Determine the (X, Y) coordinate at the center of the cell enclosing the given text.  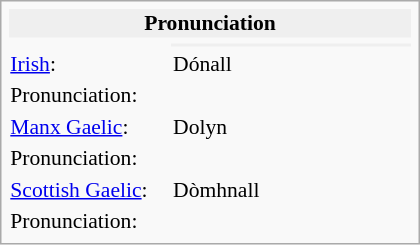
Manx Gaelic: (89, 126)
Pronunciation (210, 23)
Dónall (292, 63)
Irish: (89, 63)
Dòmhnall (292, 189)
Scottish Gaelic: (89, 189)
Dolyn (292, 126)
